Search for the cell housing the specified text and yield its (x, y) center coordinate. 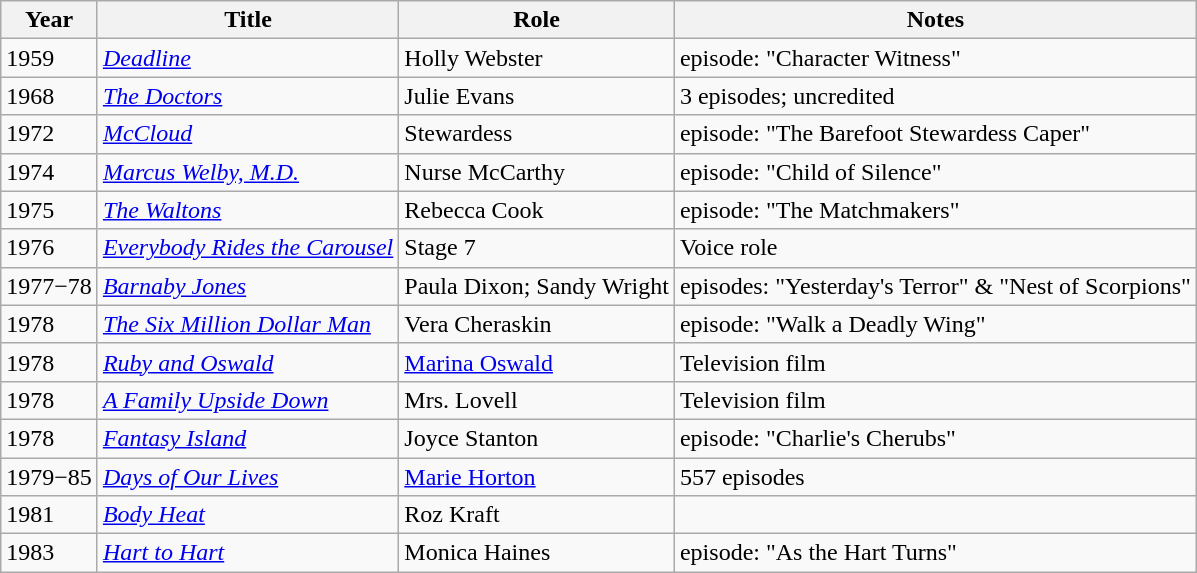
Deadline (248, 58)
1983 (50, 553)
1959 (50, 58)
episode: "Character Witness" (935, 58)
Stage 7 (537, 248)
1976 (50, 248)
Mrs. Lovell (537, 400)
3 episodes; uncredited (935, 96)
Title (248, 20)
Vera Cheraskin (537, 324)
episode: "Walk a Deadly Wing" (935, 324)
episode: "As the Hart Turns" (935, 553)
Monica Haines (537, 553)
episode: "The Barefoot Stewardess Caper" (935, 134)
Marcus Welby, M.D. (248, 172)
Ruby and Oswald (248, 362)
Marina Oswald (537, 362)
episode: "Child of Silence" (935, 172)
Everybody Rides the Carousel (248, 248)
episode: "Charlie's Cherubs" (935, 438)
Year (50, 20)
The Waltons (248, 210)
Barnaby Jones (248, 286)
Stewardess (537, 134)
Paula Dixon; Sandy Wright (537, 286)
Voice role (935, 248)
Role (537, 20)
Julie Evans (537, 96)
Nurse McCarthy (537, 172)
Notes (935, 20)
1968 (50, 96)
557 episodes (935, 477)
Fantasy Island (248, 438)
1975 (50, 210)
1974 (50, 172)
Holly Webster (537, 58)
episode: "The Matchmakers" (935, 210)
episodes: "Yesterday's Terror" & "Nest of Scorpions" (935, 286)
Hart to Hart (248, 553)
1972 (50, 134)
A Family Upside Down (248, 400)
Body Heat (248, 515)
McCloud (248, 134)
Joyce Stanton (537, 438)
The Six Million Dollar Man (248, 324)
Days of Our Lives (248, 477)
Roz Kraft (537, 515)
1981 (50, 515)
The Doctors (248, 96)
Rebecca Cook (537, 210)
Marie Horton (537, 477)
1977−78 (50, 286)
1979−85 (50, 477)
